Extract the [X, Y] coordinate from the center of the cell holding the provided text.  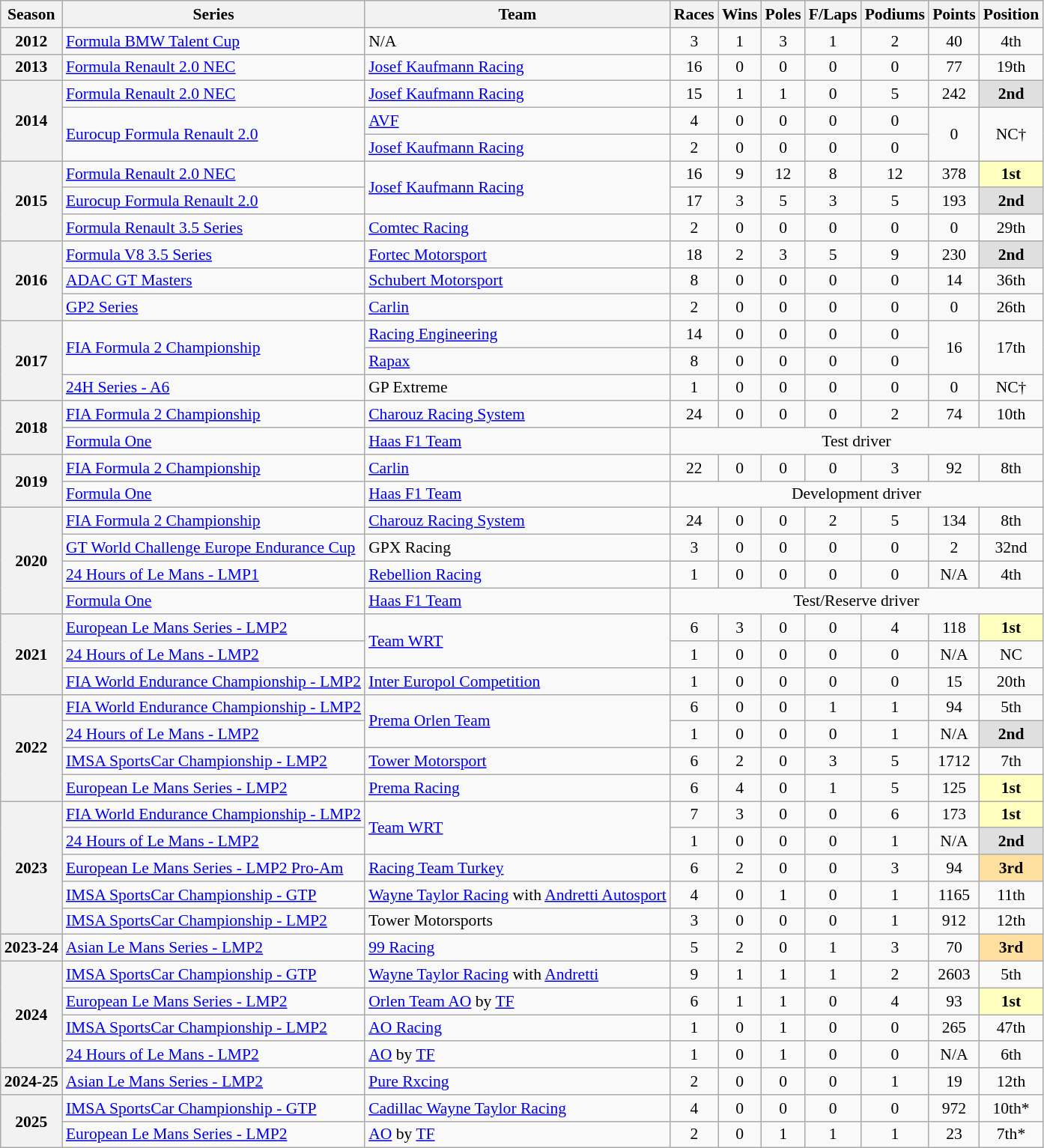
European Le Mans Series - LMP2 Pro-Am [213, 868]
2023 [31, 868]
1712 [954, 762]
ADAC GT Masters [213, 281]
173 [954, 815]
Rebellion Racing [518, 574]
2014 [31, 121]
378 [954, 174]
Series [213, 14]
Position [1011, 14]
2012 [31, 41]
GP2 Series [213, 308]
92 [954, 468]
Team [518, 14]
2603 [954, 975]
Prema Orlen Team [518, 720]
40 [954, 41]
Fortec Motorsport [518, 255]
Rapax [518, 361]
7 [694, 815]
77 [954, 67]
Points [954, 14]
Tower Motorsports [518, 921]
19 [954, 1081]
Formula V8 3.5 Series [213, 255]
70 [954, 948]
GPX Racing [518, 548]
2023-24 [31, 948]
NC [1011, 655]
2016 [31, 282]
Wayne Taylor Racing with Andretti Autosport [518, 895]
11th [1011, 895]
2015 [31, 201]
74 [954, 415]
18 [694, 255]
AVF [518, 121]
Schubert Motorsport [518, 281]
Poles [783, 14]
1165 [954, 895]
F/Laps [833, 14]
134 [954, 521]
10th [1011, 415]
Inter Europol Competition [518, 681]
2021 [31, 655]
17th [1011, 347]
Formula BMW Talent Cup [213, 41]
Orlen Team AO by TF [518, 1001]
Podiums [896, 14]
99 Racing [518, 948]
118 [954, 628]
93 [954, 1001]
29th [1011, 228]
Racing Engineering [518, 335]
22 [694, 468]
AO Racing [518, 1028]
Wins [740, 14]
265 [954, 1028]
17 [694, 201]
24 Hours of Le Mans - LMP1 [213, 574]
10th* [1011, 1108]
47th [1011, 1028]
GP Extreme [518, 388]
Formula Renault 3.5 Series [213, 228]
32nd [1011, 548]
972 [954, 1108]
2024 [31, 1015]
193 [954, 201]
7th [1011, 762]
24H Series - A6 [213, 388]
Comtec Racing [518, 228]
Cadillac Wayne Taylor Racing [518, 1108]
23 [954, 1135]
125 [954, 788]
2020 [31, 561]
GT World Challenge Europe Endurance Cup [213, 548]
230 [954, 255]
Prema Racing [518, 788]
2025 [31, 1122]
2017 [31, 361]
Tower Motorsport [518, 762]
Wayne Taylor Racing with Andretti [518, 975]
19th [1011, 67]
Pure Rxcing [518, 1081]
2024-25 [31, 1081]
Season [31, 14]
Races [694, 14]
Test/Reserve driver [857, 601]
242 [954, 94]
7th* [1011, 1135]
2019 [31, 481]
Test driver [857, 441]
6th [1011, 1055]
20th [1011, 681]
2013 [31, 67]
Development driver [857, 494]
26th [1011, 308]
36th [1011, 281]
2022 [31, 747]
Racing Team Turkey [518, 868]
2018 [31, 428]
912 [954, 921]
